Capture the cell that displays the provided text and extract its (x, y) central coordinate. 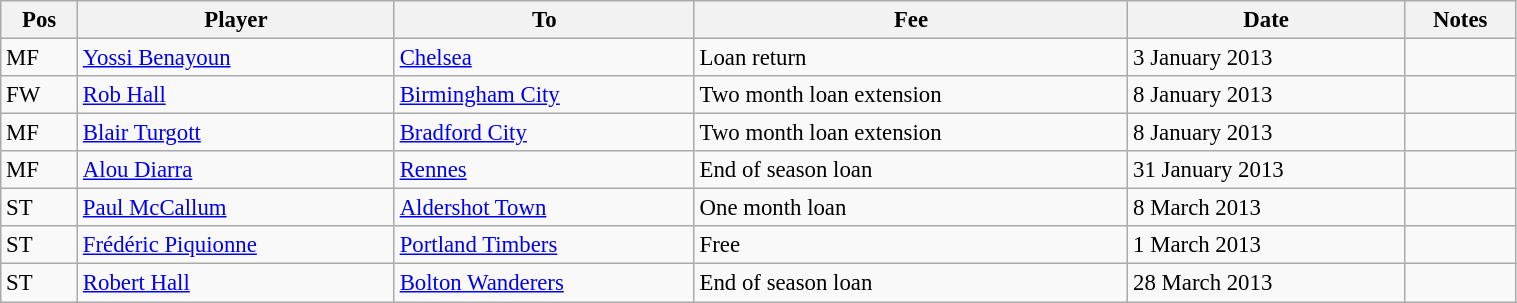
Loan return (911, 58)
Rennes (544, 170)
1 March 2013 (1266, 245)
Alou Diarra (236, 170)
Robert Hall (236, 283)
Portland Timbers (544, 245)
One month loan (911, 208)
To (544, 20)
Pos (40, 20)
28 March 2013 (1266, 283)
31 January 2013 (1266, 170)
Chelsea (544, 58)
Notes (1460, 20)
8 March 2013 (1266, 208)
Rob Hall (236, 95)
FW (40, 95)
Yossi Benayoun (236, 58)
Player (236, 20)
Date (1266, 20)
Aldershot Town (544, 208)
Birmingham City (544, 95)
Free (911, 245)
Paul McCallum (236, 208)
Fee (911, 20)
Bradford City (544, 133)
Bolton Wanderers (544, 283)
3 January 2013 (1266, 58)
Frédéric Piquionne (236, 245)
Blair Turgott (236, 133)
